Output the (X, Y) coordinate of the center of the cell containing the given text.  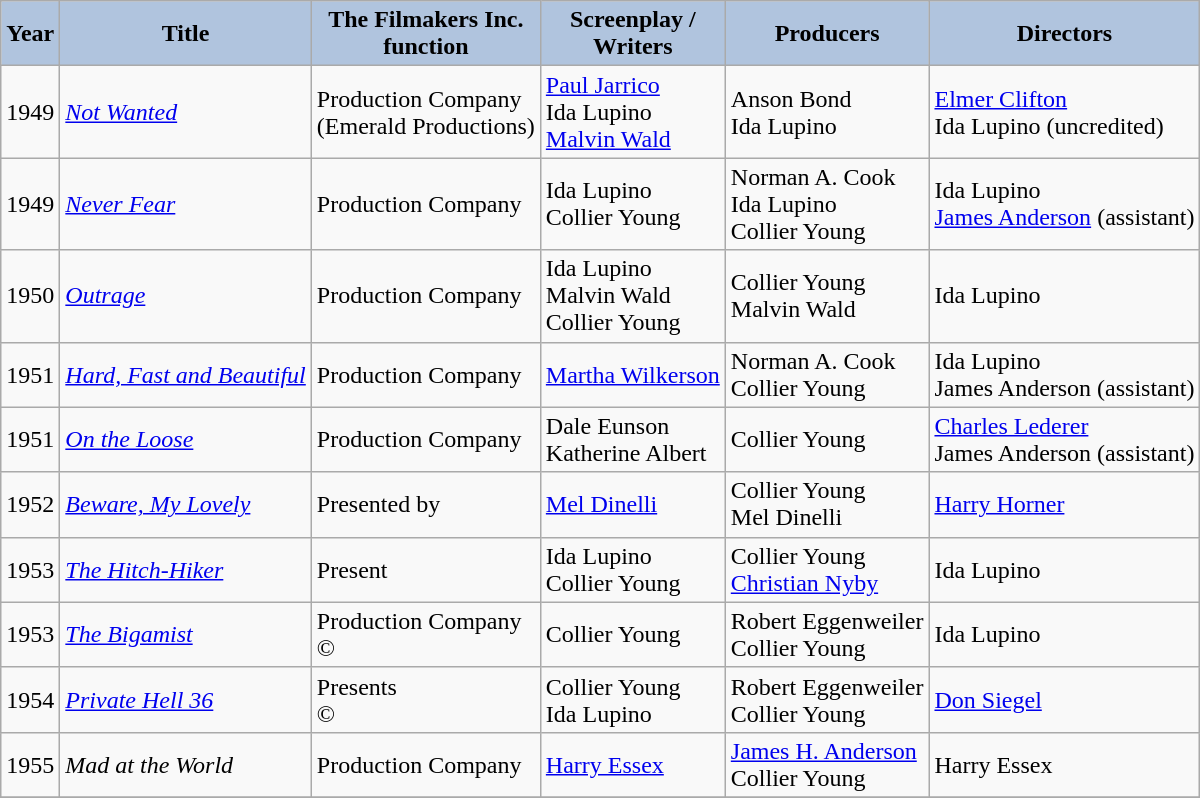
Ida Lupino Malvin Wald Collier Young (632, 296)
Anson Bond Ida Lupino (827, 112)
James H. Anderson Collier Young (827, 764)
Presents © (426, 700)
1954 (30, 700)
Don Siegel (1064, 700)
Collier Young Christian Nyby (827, 570)
Beware, My Lovely (186, 504)
Present (426, 570)
Norman A. Cook Collier Young (827, 374)
The Bigamist (186, 634)
The Hitch-Hiker (186, 570)
Mel Dinelli (632, 504)
Never Fear (186, 204)
Collier Young Malvin Wald (827, 296)
Production Company (Emerald Productions) (426, 112)
Collier Young Mel Dinelli (827, 504)
Elmer Clifton Ida Lupino (uncredited) (1064, 112)
Not Wanted (186, 112)
On the Loose (186, 440)
1952 (30, 504)
Outrage (186, 296)
Martha Wilkerson (632, 374)
Private Hell 36 (186, 700)
1955 (30, 764)
Year (30, 34)
Hard, Fast and Beautiful (186, 374)
Screenplay / Writers (632, 34)
Collier Young Ida Lupino (632, 700)
1950 (30, 296)
Charles Lederer James Anderson (assistant) (1064, 440)
Title (186, 34)
Producers (827, 34)
Paul Jarrico Ida Lupino Malvin Wald (632, 112)
Directors (1064, 34)
Norman A. Cook Ida Lupino Collier Young (827, 204)
Dale Eunson Katherine Albert (632, 440)
Mad at the World (186, 764)
Production Company © (426, 634)
Presented by (426, 504)
The Filmakers Inc. function (426, 34)
Harry Horner (1064, 504)
